Identify which cell holds the provided text, then report its (x, y) central coordinate. 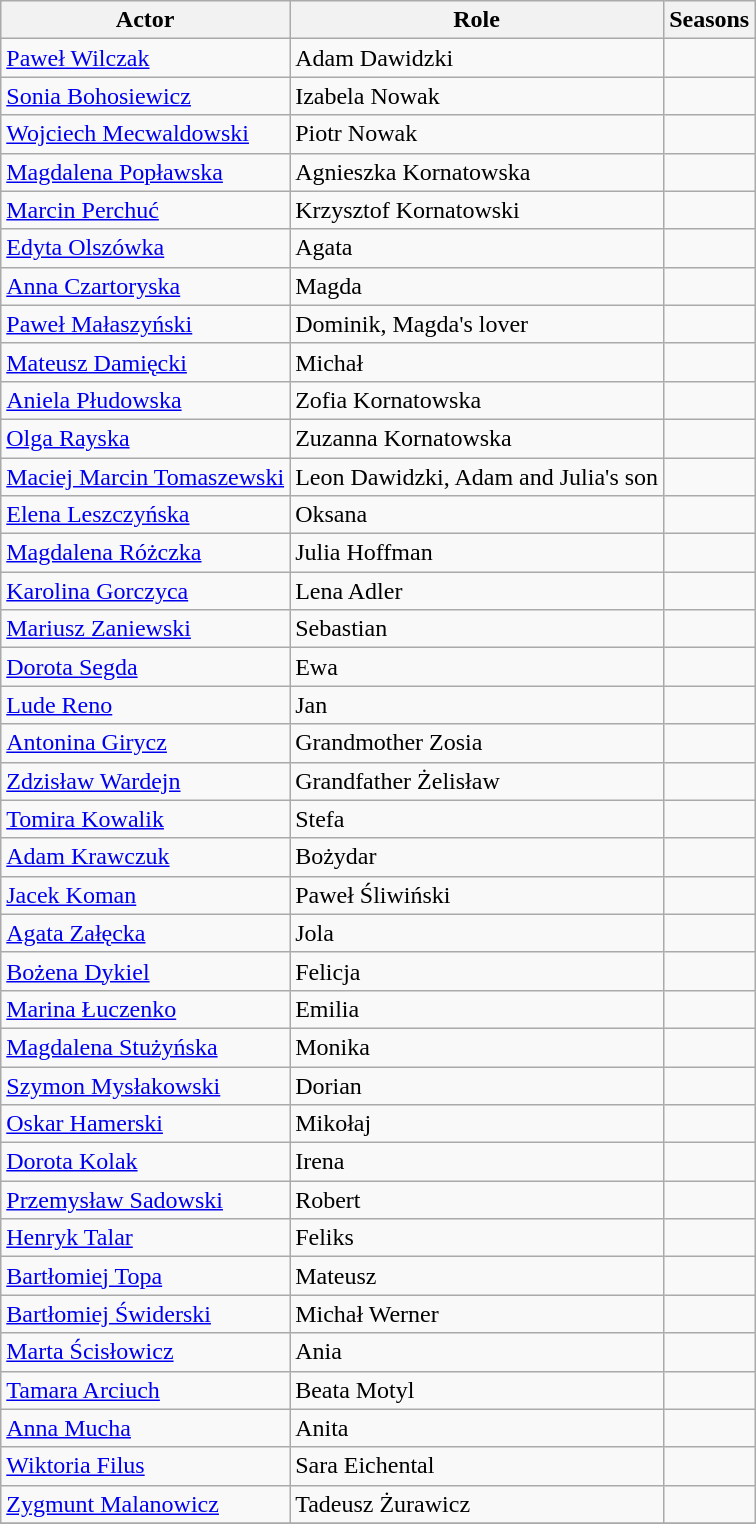
Grandfather Żelisław (477, 781)
Julia Hoffman (477, 553)
Oksana (477, 515)
Ewa (477, 667)
Feliks (477, 1238)
Anna Mucha (146, 1428)
Tomira Kowalik (146, 819)
Actor (146, 20)
Karolina Gorczyca (146, 591)
Ania (477, 1352)
Adam Dawidzki (477, 58)
Marina Łuczenko (146, 1009)
Olga Rayska (146, 438)
Mateusz Damięcki (146, 362)
Mikołaj (477, 1124)
Bartłomiej Świderski (146, 1314)
Paweł Małaszyński (146, 324)
Tamara Arciuch (146, 1390)
Beata Motyl (477, 1390)
Sebastian (477, 629)
Magdalena Popławska (146, 172)
Magda (477, 286)
Dominik, Magda's lover (477, 324)
Jan (477, 705)
Bartłomiej Topa (146, 1276)
Lude Reno (146, 705)
Michał (477, 362)
Stefa (477, 819)
Dorian (477, 1085)
Dorota Kolak (146, 1162)
Seasons (710, 20)
Mariusz Zaniewski (146, 629)
Izabela Nowak (477, 96)
Paweł Wilczak (146, 58)
Zofia Kornatowska (477, 400)
Wiktoria Filus (146, 1466)
Sara Eichental (477, 1466)
Role (477, 20)
Marcin Perchuć (146, 210)
Krzysztof Kornatowski (477, 210)
Elena Leszczyńska (146, 515)
Zygmunt Malanowicz (146, 1504)
Jola (477, 933)
Bożena Dykiel (146, 971)
Bożydar (477, 857)
Marta Ścisłowicz (146, 1352)
Leon Dawidzki, Adam and Julia's son (477, 477)
Agata Załęcka (146, 933)
Anita (477, 1428)
Antonina Girycz (146, 743)
Anna Czartoryska (146, 286)
Adam Krawczuk (146, 857)
Przemysław Sadowski (146, 1200)
Szymon Mysłakowski (146, 1085)
Oskar Hamerski (146, 1124)
Tadeusz Żurawicz (477, 1504)
Jacek Koman (146, 895)
Irena (477, 1162)
Magdalena Stużyńska (146, 1047)
Edyta Olszówka (146, 248)
Emilia (477, 1009)
Zuzanna Kornatowska (477, 438)
Wojciech Mecwaldowski (146, 134)
Mateusz (477, 1276)
Monika (477, 1047)
Aniela Płudowska (146, 400)
Henryk Talar (146, 1238)
Zdzisław Wardejn (146, 781)
Michał Werner (477, 1314)
Lena Adler (477, 591)
Paweł Śliwiński (477, 895)
Agata (477, 248)
Maciej Marcin Tomaszewski (146, 477)
Felicja (477, 971)
Robert (477, 1200)
Grandmother Zosia (477, 743)
Sonia Bohosiewicz (146, 96)
Dorota Segda (146, 667)
Piotr Nowak (477, 134)
Magdalena Różczka (146, 553)
Agnieszka Kornatowska (477, 172)
